Output the [x, y] coordinate of the center of the cell containing the given text.  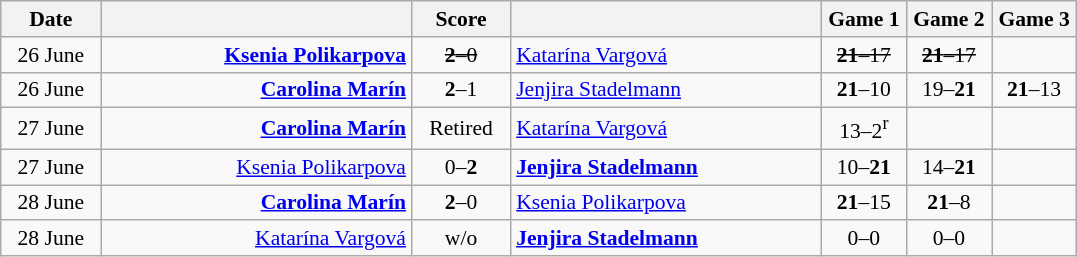
Game 1 [864, 19]
w/o [461, 239]
0–2 [461, 167]
21–10 [864, 90]
10–21 [864, 167]
Score [461, 19]
21–13 [1034, 90]
21–8 [948, 203]
21–15 [864, 203]
Game 3 [1034, 19]
Retired [461, 128]
Date [51, 19]
19–21 [948, 90]
13–2r [864, 128]
Game 2 [948, 19]
2–1 [461, 90]
14–21 [948, 167]
